For the text-containing cell, return its midpoint in [x, y] coordinate format. 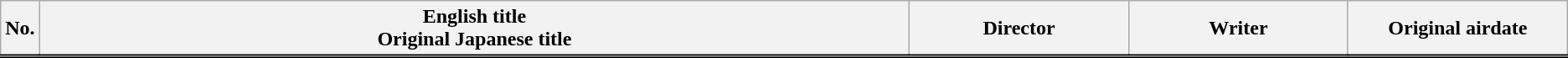
English title Original Japanese title [474, 29]
Original airdate [1457, 29]
No. [20, 29]
Director [1019, 29]
Writer [1239, 29]
